Return the [x, y] coordinate for the center point of the cell that contains the specified text.  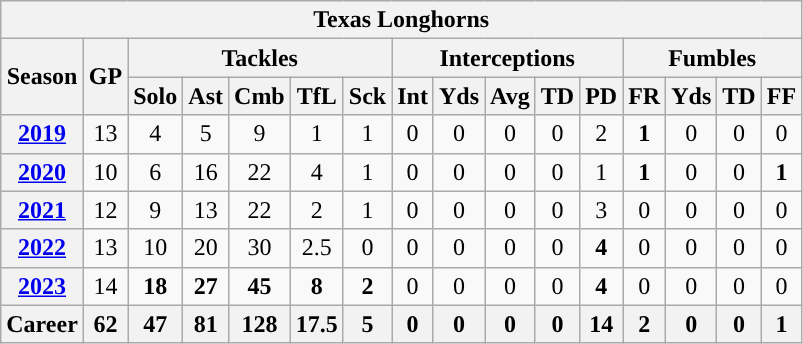
3 [602, 210]
Ast [206, 96]
Solo [156, 96]
Texas Longhorns [402, 20]
6 [156, 172]
Career [42, 324]
8 [316, 286]
62 [105, 324]
Interceptions [508, 58]
47 [156, 324]
2020 [42, 172]
12 [105, 210]
20 [206, 248]
Int [413, 96]
18 [156, 286]
81 [206, 324]
17.5 [316, 324]
2.5 [316, 248]
Sck [367, 96]
GP [105, 77]
30 [260, 248]
16 [206, 172]
2019 [42, 134]
2022 [42, 248]
Tackles [260, 58]
27 [206, 286]
Season [42, 77]
FR [644, 96]
128 [260, 324]
2021 [42, 210]
Fumbles [712, 58]
Avg [510, 96]
TfL [316, 96]
2023 [42, 286]
Cmb [260, 96]
45 [260, 286]
FF [781, 96]
PD [602, 96]
